Scan for the cell matching the given text and deliver its (X, Y) coordinate at center. 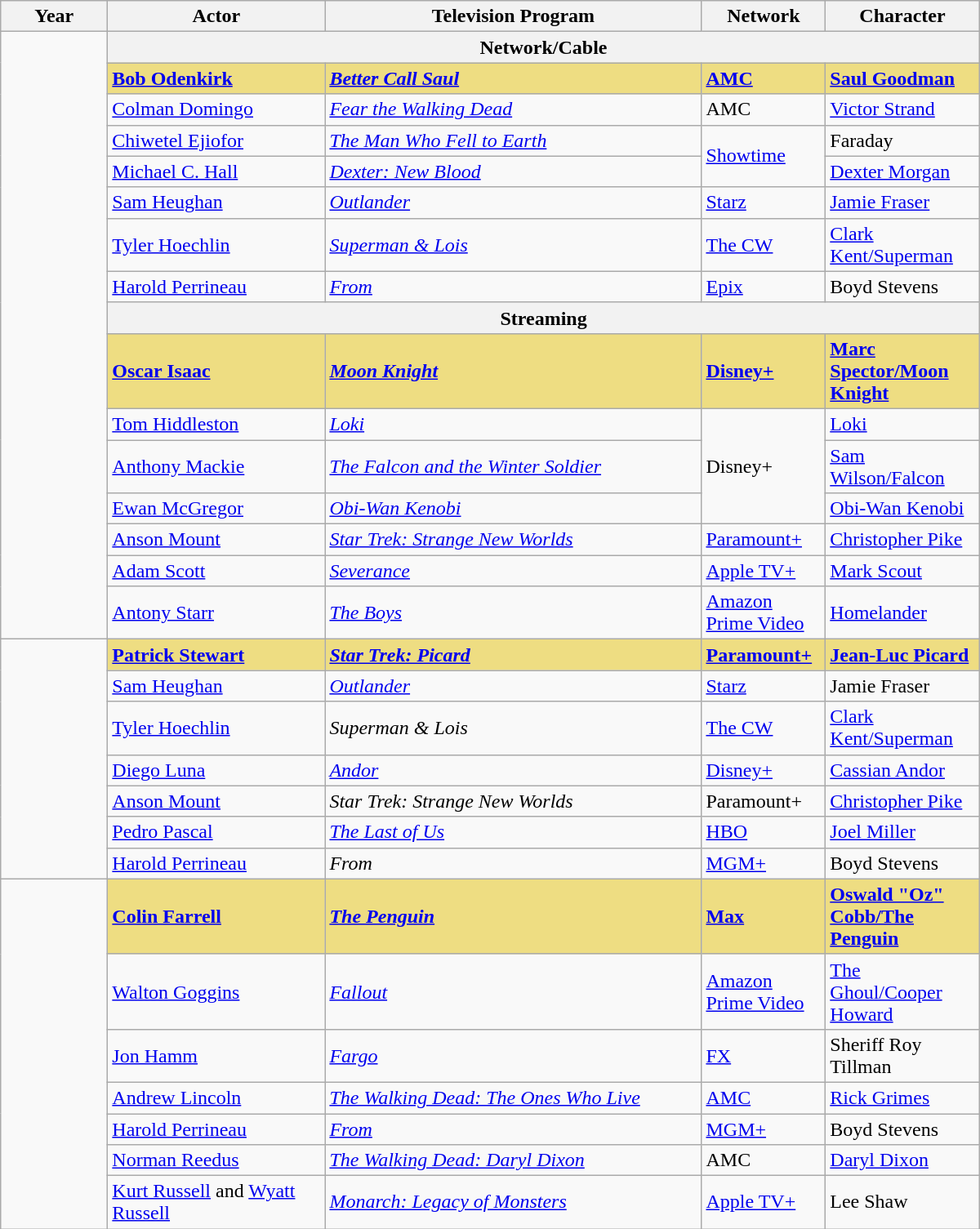
Better Call Saul (513, 78)
Severance (513, 571)
Victor Strand (902, 109)
Mark Scout (902, 571)
Jean-Luc Picard (902, 655)
Cassian Andor (902, 770)
Rick Grimes (902, 1098)
Kurt Russell and Wyatt Russell (216, 1202)
The Last of Us (513, 832)
Pedro Pascal (216, 832)
Television Program (513, 16)
Dexter: New Blood (513, 171)
Fear the Walking Dead (513, 109)
Homelander (902, 612)
Oswald "Oz" Cobb/The Penguin (902, 916)
Network/Cable (544, 47)
Antony Starr (216, 612)
Patrick Stewart (216, 655)
Colman Domingo (216, 109)
Max (764, 916)
Actor (216, 16)
Michael C. Hall (216, 171)
Moon Knight (513, 371)
Lee Shaw (902, 1202)
Network (764, 16)
Bob Odenkirk (216, 78)
Fargo (513, 1055)
Chiwetel Ejiofor (216, 140)
Tom Hiddleston (216, 424)
Faraday (902, 140)
FX (764, 1055)
Diego Luna (216, 770)
Oscar Isaac (216, 371)
The Ghoul/Cooper Howard (902, 991)
Monarch: Legacy of Monsters (513, 1202)
The Walking Dead: The Ones Who Live (513, 1098)
Sam Wilson/Falcon (902, 465)
Streaming (544, 318)
The Penguin (513, 916)
Year (54, 16)
The Boys (513, 612)
Anthony Mackie (216, 465)
Andor (513, 770)
Walton Goggins (216, 991)
Norman Reedus (216, 1160)
Character (902, 16)
Epix (764, 287)
The Walking Dead: Daryl Dixon (513, 1160)
Star Trek: Picard (513, 655)
Adam Scott (216, 571)
Saul Goodman (902, 78)
Showtime (764, 156)
Andrew Lincoln (216, 1098)
Marc Spector/Moon Knight (902, 371)
Fallout (513, 991)
Jon Hamm (216, 1055)
Daryl Dixon (902, 1160)
Ewan McGregor (216, 509)
Dexter Morgan (902, 171)
Joel Miller (902, 832)
HBO (764, 832)
Colin Farrell (216, 916)
The Man Who Fell to Earth (513, 140)
The Falcon and the Winter Soldier (513, 465)
Sheriff Roy Tillman (902, 1055)
